Provide the [x, y] coordinate of the cell's center where the given text is located.  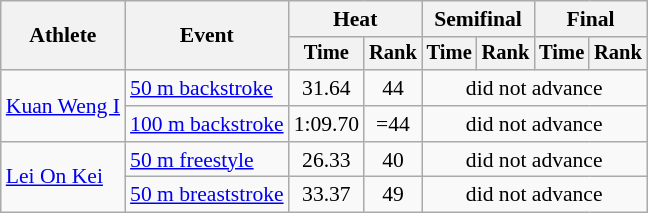
Lei On Kei [63, 178]
31.64 [326, 88]
50 m freestyle [207, 160]
100 m backstroke [207, 124]
Kuan Weng I [63, 106]
44 [393, 88]
Semifinal [478, 19]
49 [393, 195]
50 m backstroke [207, 88]
Event [207, 36]
Heat [356, 19]
Athlete [63, 36]
Final [590, 19]
26.33 [326, 160]
1:09.70 [326, 124]
33.37 [326, 195]
50 m breaststroke [207, 195]
=44 [393, 124]
40 [393, 160]
